From the cell containing the given text, extract its center point as (X, Y) coordinate. 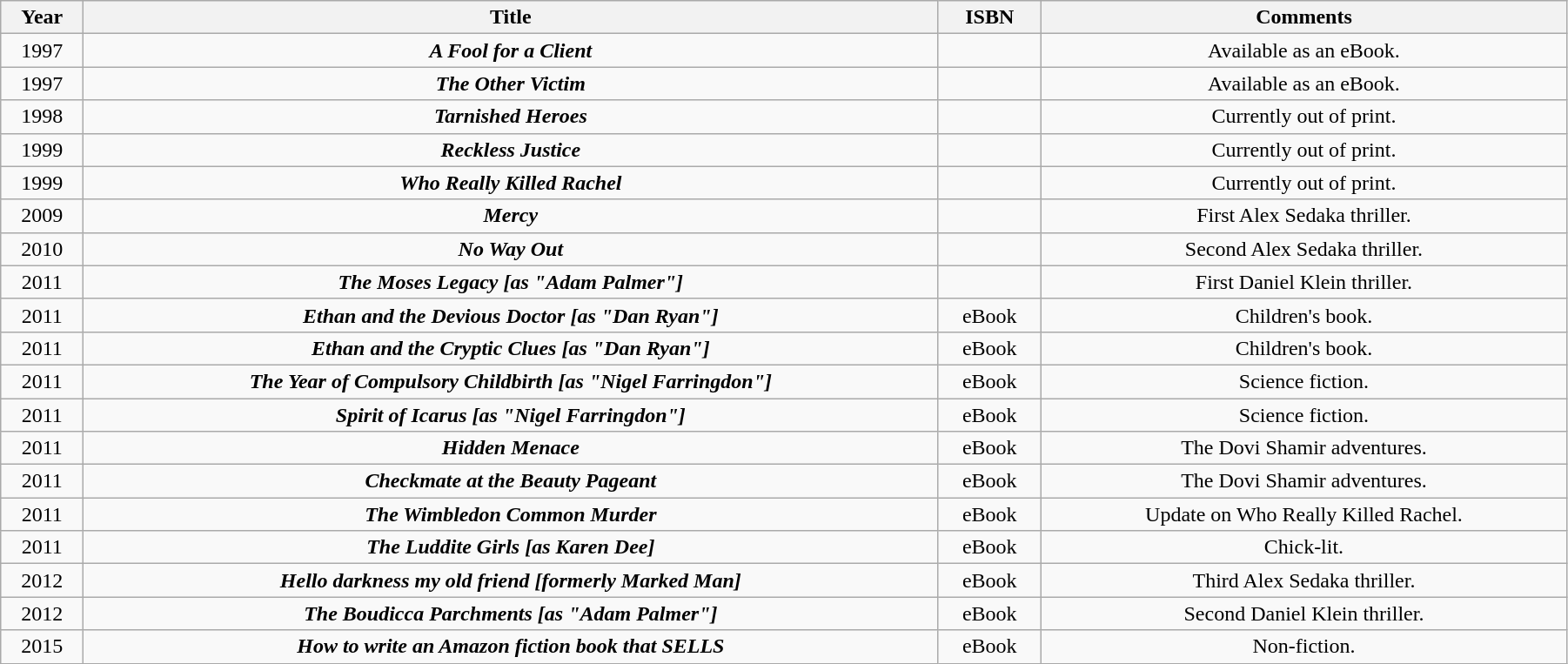
Chick-lit. (1303, 547)
The Boudicca Parchments [as "Adam Palmer"] (511, 614)
A Fool for a Client (511, 50)
Spirit of Icarus [as "Nigel Farringdon"] (511, 415)
First Daniel Klein thriller. (1303, 282)
Second Alex Sedaka thriller. (1303, 249)
Comments (1303, 17)
2010 (42, 249)
No Way Out (511, 249)
Checkmate at the Beauty Pageant (511, 481)
1998 (42, 117)
Mercy (511, 216)
How to write an Amazon fiction book that SELLS (511, 647)
The Moses Legacy [as "Adam Palmer"] (511, 282)
Ethan and the Devious Doctor [as "Dan Ryan"] (511, 315)
The Luddite Girls [as Karen Dee] (511, 547)
Hello darkness my old friend [formerly Marked Man] (511, 580)
Title (511, 17)
The Wimbledon Common Murder (511, 514)
Ethan and the Cryptic Clues [as "Dan Ryan"] (511, 348)
Third Alex Sedaka thriller. (1303, 580)
Who Really Killed Rachel (511, 183)
Non-fiction. (1303, 647)
2015 (42, 647)
Tarnished Heroes (511, 117)
Update on Who Really Killed Rachel. (1303, 514)
Second Daniel Klein thriller. (1303, 614)
First Alex Sedaka thriller. (1303, 216)
Hidden Menace (511, 448)
The Year of Compulsory Childbirth [as "Nigel Farringdon"] (511, 381)
Year (42, 17)
ISBN (989, 17)
2009 (42, 216)
The Other Victim (511, 84)
Reckless Justice (511, 150)
